Find where the given text appears and provide that cell's center as (x, y) coordinate. 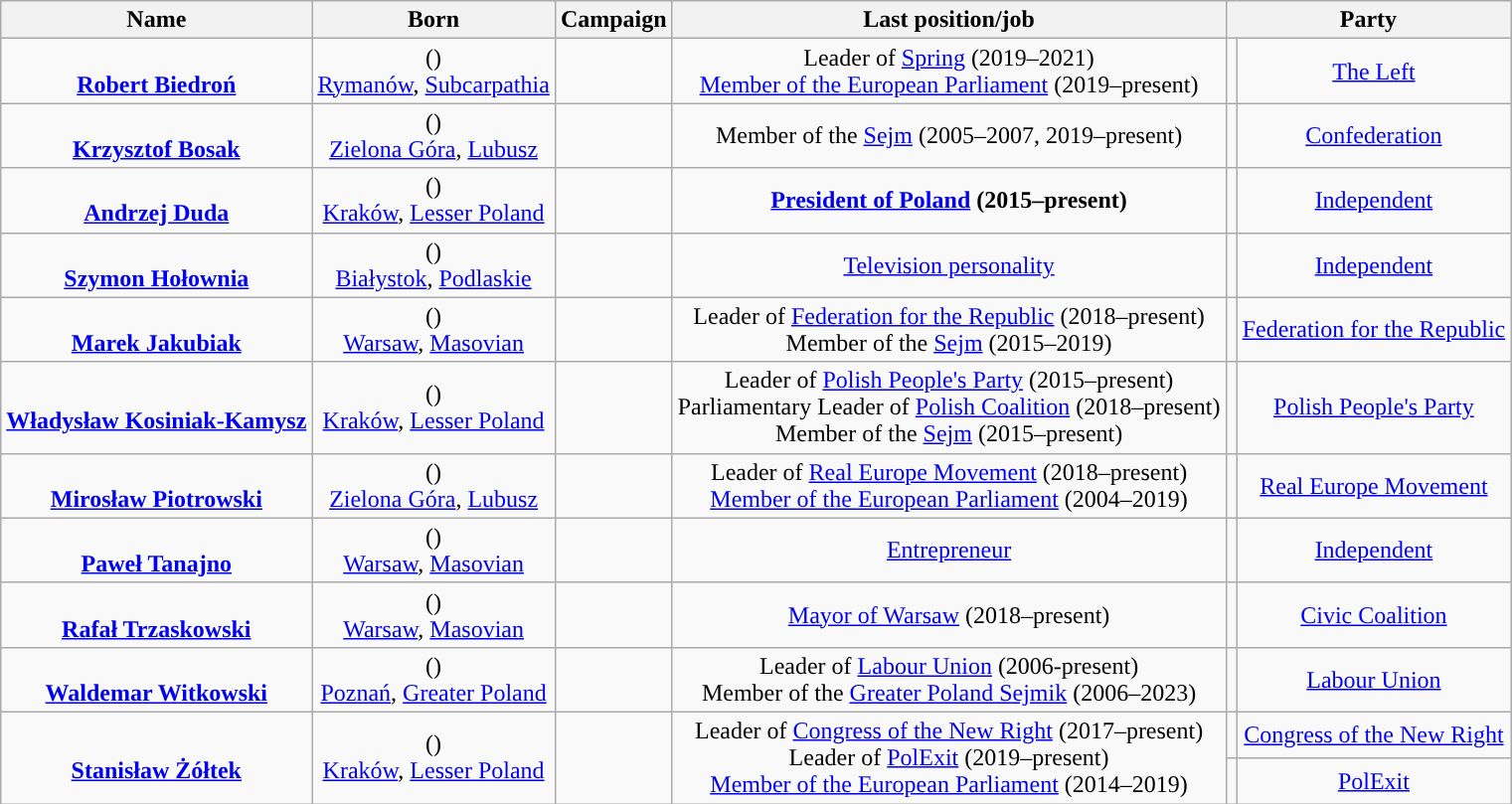
Stanisław Żółtek (157, 757)
Federation for the Republic (1374, 330)
Polish People's Party (1374, 407)
Rafał Trzaskowski (157, 614)
Leader of Real Europe Movement (2018–present)Member of the European Parliament (2004–2019) (948, 485)
Krzysztof Bosak (157, 135)
Party (1368, 20)
Congress of the New Right (1374, 734)
Real Europe Movement (1374, 485)
Paweł Tanajno (157, 551)
PolExit (1374, 780)
Waldemar Witkowski (157, 680)
Andrzej Duda (157, 201)
Name (157, 20)
()Poznań, Greater Poland (433, 680)
Marek Jakubiak (157, 330)
()Rymanów, Subcarpathia (433, 72)
Television personality (948, 264)
Born (433, 20)
Szymon Hołownia (157, 264)
Leader of Polish People's Party (2015–present)Parliamentary Leader of Polish Coalition (2018–present)Member of the Sejm (2015–present) (948, 407)
Leader of Congress of the New Right (2017–present)Leader of PolExit (2019–present)Member of the European Parliament (2014–2019) (948, 757)
Leader of Federation for the Republic (2018–present)Member of the Sejm (2015–2019) (948, 330)
Mirosław Piotrowski (157, 485)
Member of the Sejm (2005–2007, 2019–present) (948, 135)
Władysław Kosiniak-Kamysz (157, 407)
Mayor of Warsaw (2018–present) (948, 614)
President of Poland (2015–present) (948, 201)
()Białystok, Podlaskie (433, 264)
Leader of Labour Union (2006-present)Member of the Greater Poland Sejmik (2006–2023) (948, 680)
Entrepreneur (948, 551)
Campaign (613, 20)
Last position/job (948, 20)
Leader of Spring (2019–2021)Member of the European Parliament (2019–present) (948, 72)
The Left (1374, 72)
Labour Union (1374, 680)
Confederation (1374, 135)
Civic Coalition (1374, 614)
Robert Biedroń (157, 72)
